Scan for the cell matching the given text and deliver its (X, Y) coordinate at center. 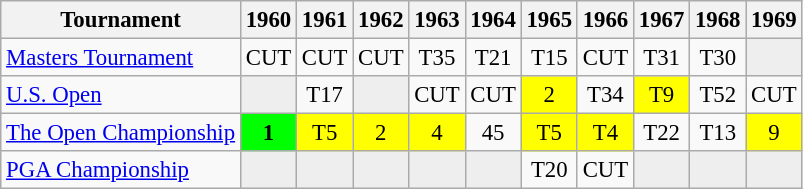
T31 (661, 58)
1968 (718, 20)
Masters Tournament (121, 58)
1960 (268, 20)
The Open Championship (121, 133)
1 (268, 133)
T13 (718, 133)
1963 (437, 20)
T20 (549, 170)
1969 (774, 20)
T21 (493, 58)
Tournament (121, 20)
4 (437, 133)
T17 (325, 95)
T35 (437, 58)
1965 (549, 20)
T30 (718, 58)
1962 (381, 20)
PGA Championship (121, 170)
U.S. Open (121, 95)
T34 (605, 95)
T15 (549, 58)
45 (493, 133)
9 (774, 133)
T9 (661, 95)
1966 (605, 20)
T22 (661, 133)
1961 (325, 20)
T4 (605, 133)
1964 (493, 20)
1967 (661, 20)
T52 (718, 95)
